Search for the cell housing the specified text and yield its [x, y] center coordinate. 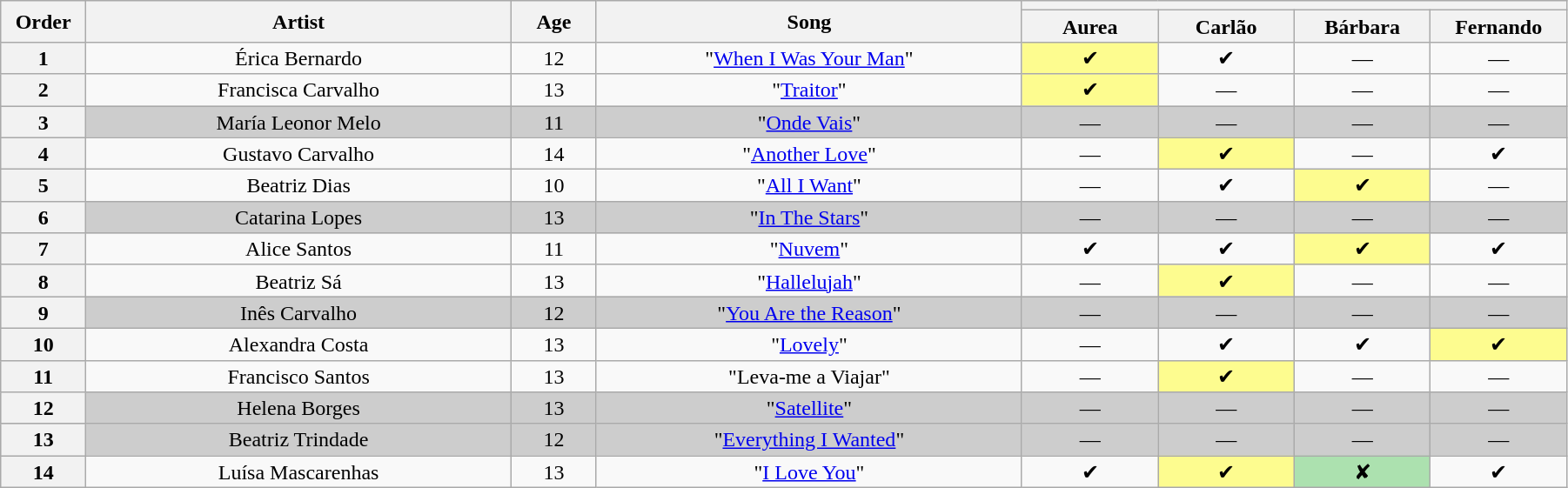
María Leonor Melo [299, 122]
Age [554, 22]
"I Love You" [809, 471]
4 [44, 153]
Luísa Mascarenhas [299, 471]
"In The Stars" [809, 217]
Beatriz Sá [299, 280]
"Leva-me a Viajar" [809, 376]
1 [44, 57]
Érica Bernardo [299, 57]
Song [809, 22]
Artist [299, 22]
9 [44, 313]
Catarina Lopes [299, 217]
Fernando [1498, 26]
Alexandra Costa [299, 344]
Order [44, 22]
"Nuvem" [809, 249]
Francisco Santos [299, 376]
"Traitor" [809, 90]
Alice Santos [299, 249]
2 [44, 90]
"You Are the Reason" [809, 313]
Bárbara [1362, 26]
7 [44, 249]
6 [44, 217]
Beatriz Dias [299, 186]
"Everything I Wanted" [809, 440]
Carlão [1226, 26]
✘ [1362, 471]
5 [44, 186]
Helena Borges [299, 409]
Francisca Carvalho [299, 90]
3 [44, 122]
"Another Love" [809, 153]
"Onde Vais" [809, 122]
Inês Carvalho [299, 313]
"Satellite" [809, 409]
Gustavo Carvalho [299, 153]
"When I Was Your Man" [809, 57]
Aurea [1089, 26]
"Hallelujah" [809, 280]
Beatriz Trindade [299, 440]
"Lovely" [809, 344]
8 [44, 280]
"All I Want" [809, 186]
